Detect which cell encompasses the target text, then output its (x, y) center coordinate. 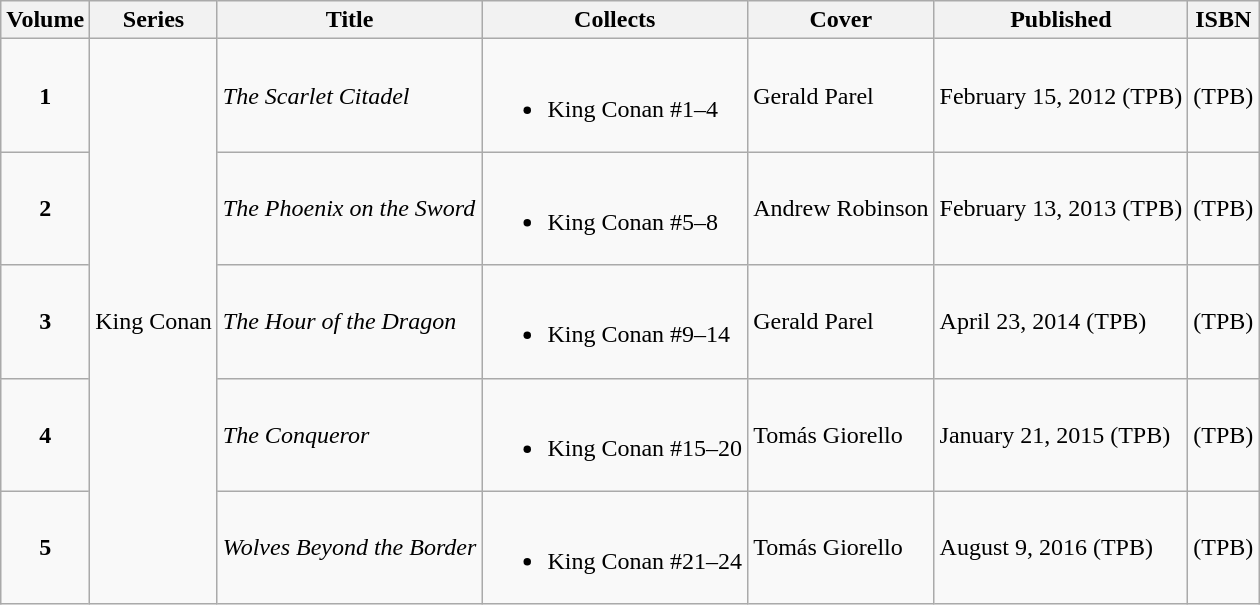
4 (46, 434)
Title (350, 20)
King Conan #1–4 (615, 96)
Series (154, 20)
February 15, 2012 (TPB) (1061, 96)
Andrew Robinson (841, 208)
King Conan (154, 322)
King Conan #5–8 (615, 208)
1 (46, 96)
2 (46, 208)
Volume (46, 20)
The Phoenix on the Sword (350, 208)
Cover (841, 20)
King Conan #9–14 (615, 322)
The Hour of the Dragon (350, 322)
August 9, 2016 (TPB) (1061, 548)
January 21, 2015 (TPB) (1061, 434)
February 13, 2013 (TPB) (1061, 208)
Published (1061, 20)
The Scarlet Citadel (350, 96)
King Conan #15–20 (615, 434)
April 23, 2014 (TPB) (1061, 322)
King Conan #21–24 (615, 548)
ISBN (1224, 20)
5 (46, 548)
The Conqueror (350, 434)
3 (46, 322)
Collects (615, 20)
Wolves Beyond the Border (350, 548)
